Scan for the cell matching the given text and deliver its (X, Y) coordinate at center. 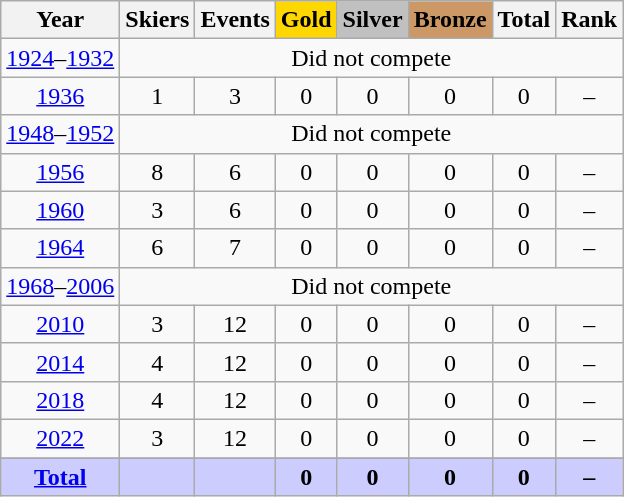
1948–1952 (60, 134)
Silver (372, 20)
2014 (60, 362)
2010 (60, 324)
Year (60, 20)
1 (158, 96)
Skiers (158, 20)
1956 (60, 172)
1936 (60, 96)
1924–1932 (60, 58)
Bronze (450, 20)
2022 (60, 438)
Events (235, 20)
Gold (306, 20)
1960 (60, 210)
1968–2006 (60, 286)
1964 (60, 248)
7 (235, 248)
Rank (590, 20)
8 (158, 172)
2018 (60, 400)
